Search for the cell housing the specified text and yield its (X, Y) center coordinate. 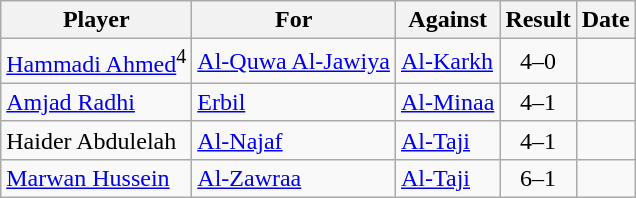
Erbil (294, 102)
Al-Najaf (294, 140)
Amjad Radhi (96, 102)
Al-Quwa Al-Jawiya (294, 62)
Al-Minaa (447, 102)
6–1 (538, 178)
Haider Abdulelah (96, 140)
For (294, 20)
Marwan Hussein (96, 178)
Player (96, 20)
4–0 (538, 62)
Al-Zawraa (294, 178)
Hammadi Ahmed4 (96, 62)
Al-Karkh (447, 62)
Date (606, 20)
Against (447, 20)
Result (538, 20)
